Return the (X, Y) coordinate for the center point of the cell that contains the specified text.  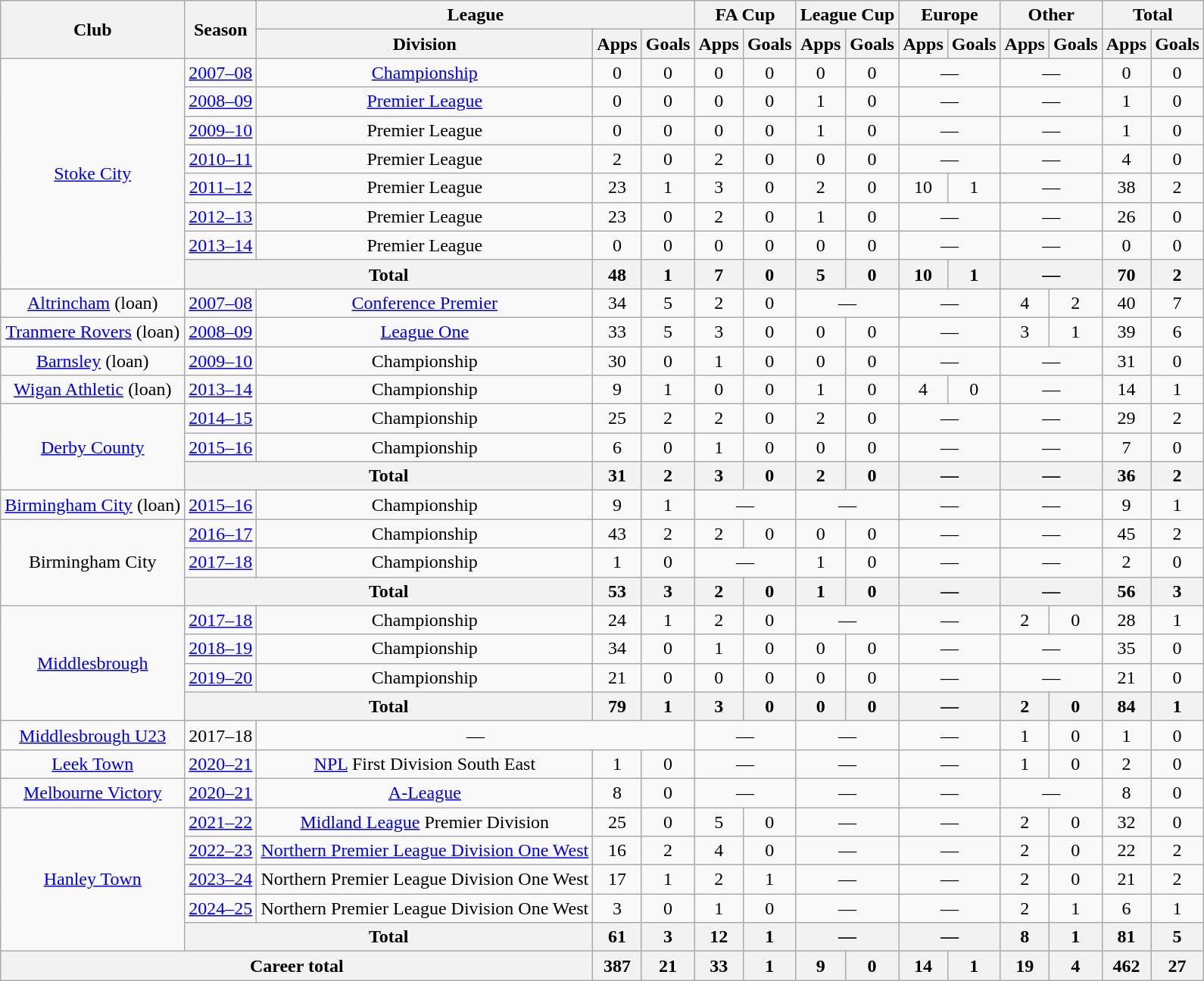
Club (92, 30)
League (476, 15)
2018–19 (221, 649)
81 (1126, 937)
17 (617, 880)
53 (617, 591)
Middlesbrough (92, 663)
Tranmere Rovers (loan) (92, 332)
2012–13 (221, 216)
2019–20 (221, 677)
79 (617, 706)
2023–24 (221, 880)
40 (1126, 303)
Hanley Town (92, 879)
Birmingham City (loan) (92, 505)
2022–23 (221, 851)
43 (617, 534)
League One (425, 332)
FA Cup (745, 15)
48 (617, 274)
27 (1177, 966)
2021–22 (221, 821)
36 (1126, 476)
Barnsley (loan) (92, 361)
24 (617, 620)
NPL First Division South East (425, 764)
2016–17 (221, 534)
22 (1126, 851)
2010–11 (221, 159)
Career total (297, 966)
19 (1025, 966)
29 (1126, 419)
Conference Premier (425, 303)
38 (1126, 188)
84 (1126, 706)
Midland League Premier Division (425, 821)
61 (617, 937)
League Cup (847, 15)
Middlesbrough U23 (92, 735)
2024–25 (221, 908)
70 (1126, 274)
387 (617, 966)
Season (221, 30)
39 (1126, 332)
12 (719, 937)
Altrincham (loan) (92, 303)
16 (617, 851)
30 (617, 361)
35 (1126, 649)
26 (1126, 216)
Birmingham City (92, 562)
45 (1126, 534)
Derby County (92, 447)
Melbourne Victory (92, 793)
Wigan Athletic (loan) (92, 390)
462 (1126, 966)
28 (1126, 620)
2014–15 (221, 419)
32 (1126, 821)
Other (1051, 15)
A-League (425, 793)
Leek Town (92, 764)
Stoke City (92, 173)
2011–12 (221, 188)
Division (425, 44)
Europe (950, 15)
56 (1126, 591)
